Output the [X, Y] coordinate of the center of the cell containing the given text.  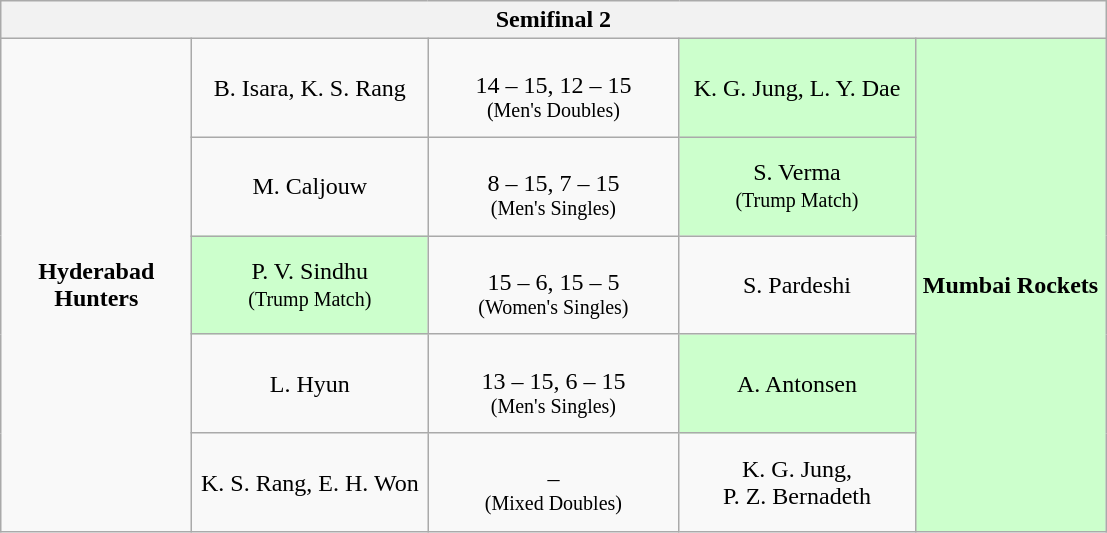
K. S. Rang, E. H. Won [310, 482]
B. Isara, K. S. Rang [310, 88]
K. G. Jung, L. Y. Dae [797, 88]
15 – 6, 15 – 5(Women's Singles) [554, 286]
A. Antonsen [797, 384]
L. Hyun [310, 384]
K. G. Jung,P. Z. Bernadeth [797, 482]
P. V. Sindhu(Trump Match) [310, 286]
Hyderabad Hunters [96, 286]
14 – 15, 12 – 15(Men's Doubles) [554, 88]
S. Pardeshi [797, 286]
– (Mixed Doubles) [554, 482]
S. Verma(Trump Match) [797, 186]
M. Caljouw [310, 186]
8 – 15, 7 – 15(Men's Singles) [554, 186]
Semifinal 2 [554, 20]
Mumbai Rockets [1010, 286]
13 – 15, 6 – 15(Men's Singles) [554, 384]
